Search for the cell housing the specified text and yield its (x, y) center coordinate. 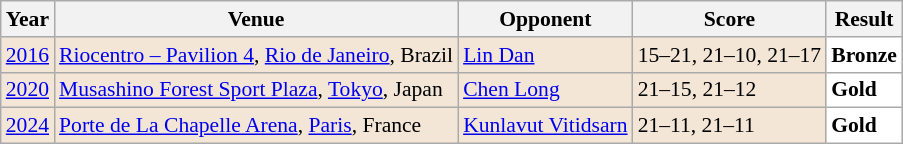
Opponent (546, 19)
Riocentro – Pavilion 4, Rio de Janeiro, Brazil (256, 55)
Bronze (864, 55)
Porte de La Chapelle Arena, Paris, France (256, 126)
Result (864, 19)
21–15, 21–12 (730, 90)
Venue (256, 19)
Musashino Forest Sport Plaza, Tokyo, Japan (256, 90)
21–11, 21–11 (730, 126)
Score (730, 19)
Kunlavut Vitidsarn (546, 126)
Chen Long (546, 90)
2024 (28, 126)
Year (28, 19)
2020 (28, 90)
15–21, 21–10, 21–17 (730, 55)
Lin Dan (546, 55)
2016 (28, 55)
